Scan for the cell matching the given text and deliver its [X, Y] coordinate at center. 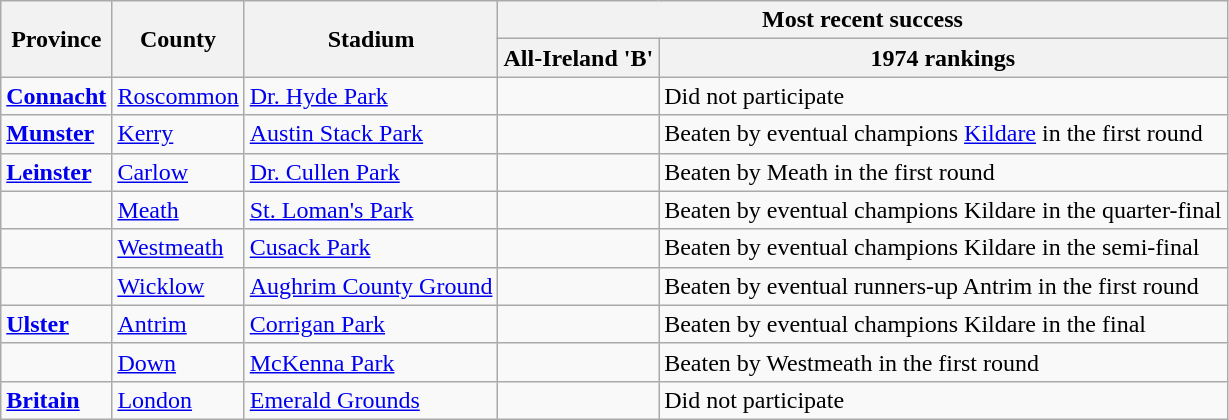
McKenna Park [371, 362]
Westmeath [178, 248]
Ulster [56, 324]
Emerald Grounds [371, 400]
Antrim [178, 324]
Dr. Cullen Park [371, 172]
Province [56, 39]
County [178, 39]
Kerry [178, 134]
Stadium [371, 39]
St. Loman's Park [371, 210]
Down [178, 362]
Beaten by eventual champions Kildare in the quarter-final [943, 210]
Dr. Hyde Park [371, 96]
Beaten by eventual runners-up Antrim in the first round [943, 286]
Roscommon [178, 96]
Cusack Park [371, 248]
London [178, 400]
1974 rankings [943, 58]
All-Ireland 'B' [578, 58]
Carlow [178, 172]
Beaten by Westmeath in the first round [943, 362]
Beaten by Meath in the first round [943, 172]
Beaten by eventual champions Kildare in the first round [943, 134]
Most recent success [862, 20]
Corrigan Park [371, 324]
Meath [178, 210]
Britain [56, 400]
Munster [56, 134]
Connacht [56, 96]
Austin Stack Park [371, 134]
Beaten by eventual champions Kildare in the final [943, 324]
Aughrim County Ground [371, 286]
Beaten by eventual champions Kildare in the semi-final [943, 248]
Wicklow [178, 286]
Leinster [56, 172]
